Find where the given text appears and provide that cell's center as (x, y) coordinate. 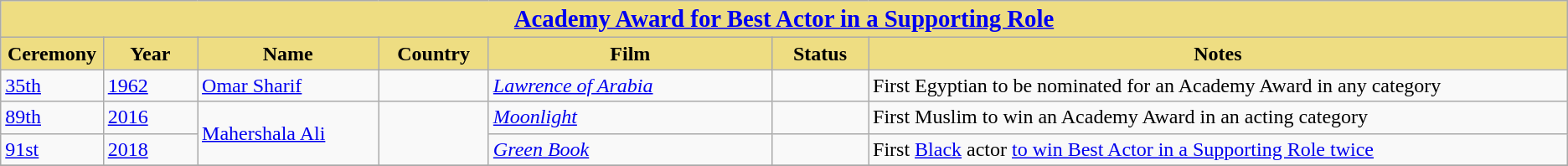
First Black actor to win Best Actor in a Supporting Role twice (1218, 149)
2018 (150, 149)
Year (150, 54)
Lawrence of Arabia (630, 86)
Omar Sharif (288, 86)
89th (52, 117)
Academy Award for Best Actor in a Supporting Role (784, 19)
First Muslim to win an Academy Award in an acting category (1218, 117)
Ceremony (52, 54)
Name (288, 54)
Film (630, 54)
Country (434, 54)
Status (819, 54)
Green Book (630, 149)
35th (52, 86)
91st (52, 149)
First Egyptian to be nominated for an Academy Award in any category (1218, 86)
Mahershala Ali (288, 133)
2016 (150, 117)
Notes (1218, 54)
Moonlight (630, 117)
1962 (150, 86)
